Find where the given text appears and provide that cell's center as (x, y) coordinate. 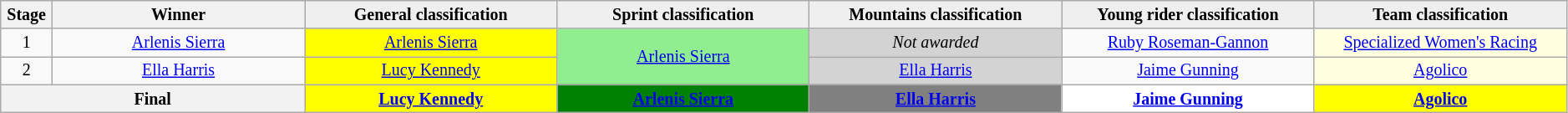
Stage (27, 15)
Young rider classification (1188, 15)
1 (27, 44)
Specialized Women's Racing (1440, 44)
Sprint classification (683, 15)
Ruby Roseman-Gannon (1188, 44)
General classification (431, 15)
2 (27, 70)
Final (153, 99)
Not awarded (936, 44)
Team classification (1440, 15)
Winner (179, 15)
Mountains classification (936, 15)
